Scan for the cell matching the given text and deliver its (X, Y) coordinate at center. 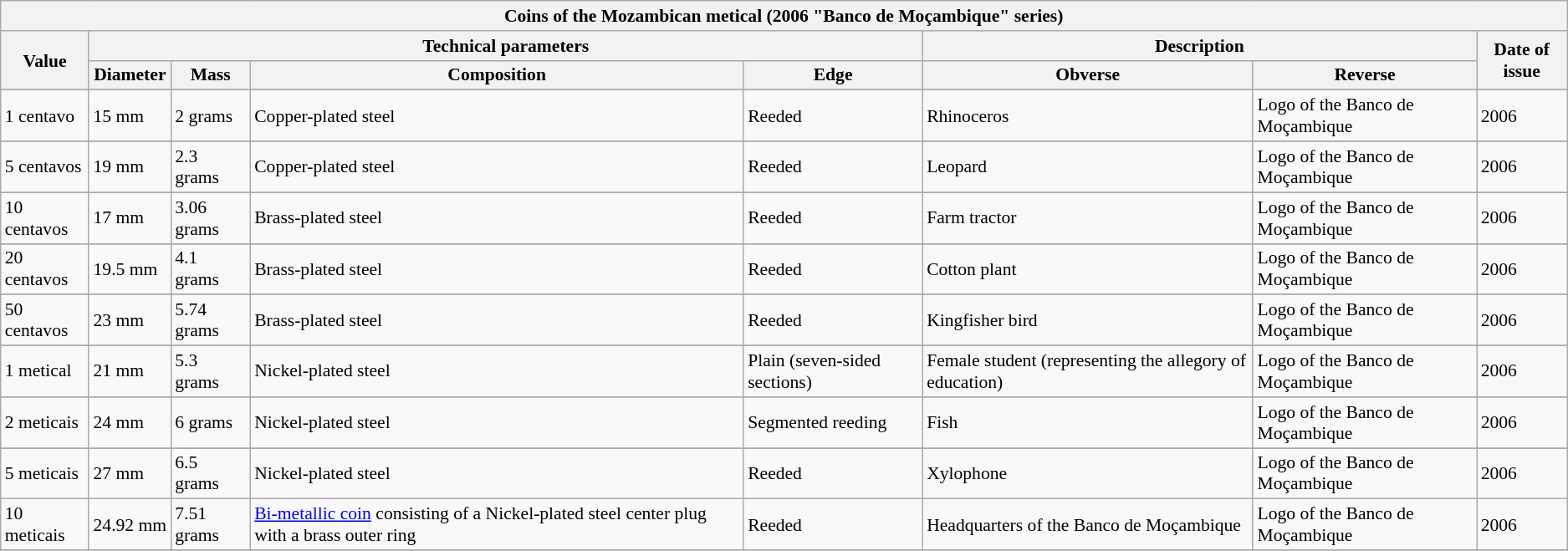
Value (45, 60)
Leopard (1087, 167)
Xylophone (1087, 473)
19 mm (130, 167)
23 mm (130, 321)
Date of issue (1522, 60)
5 centavos (45, 167)
Segmented reeding (833, 423)
Plain (seven-sided sections) (833, 371)
50 centavos (45, 321)
2.3 grams (211, 167)
1 centavo (45, 115)
Mass (211, 75)
Description (1199, 46)
Cotton plant (1087, 269)
27 mm (130, 473)
4.1 grams (211, 269)
5 meticais (45, 473)
6 grams (211, 423)
Composition (497, 75)
Female student (representing the allegory of education) (1087, 371)
20 centavos (45, 269)
Fish (1087, 423)
17 mm (130, 217)
2 grams (211, 115)
6.5 grams (211, 473)
Diameter (130, 75)
Reverse (1365, 75)
21 mm (130, 371)
15 mm (130, 115)
Kingfisher bird (1087, 321)
Edge (833, 75)
Headquarters of the Banco de Moçambique (1087, 525)
Farm tractor (1087, 217)
10 centavos (45, 217)
Rhinoceros (1087, 115)
2 meticais (45, 423)
24.92 mm (130, 525)
Coins of the Mozambican metical (2006 "Banco de Moçambique" series) (784, 16)
10 meticais (45, 525)
Obverse (1087, 75)
5.3 grams (211, 371)
19.5 mm (130, 269)
5.74 grams (211, 321)
3.06 grams (211, 217)
24 mm (130, 423)
7.51 grams (211, 525)
Technical parameters (505, 46)
1 metical (45, 371)
Bi-metallic coin consisting of a Nickel-plated steel center plug with a brass outer ring (497, 525)
